Return [x, y] of the center of cell containing provided text 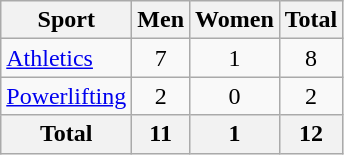
Athletics [66, 58]
0 [235, 96]
Sport [66, 20]
8 [311, 58]
11 [161, 134]
Powerlifting [66, 96]
12 [311, 134]
Women [235, 20]
7 [161, 58]
Men [161, 20]
